Extract the (X, Y) coordinate from the center of the cell holding the provided text.  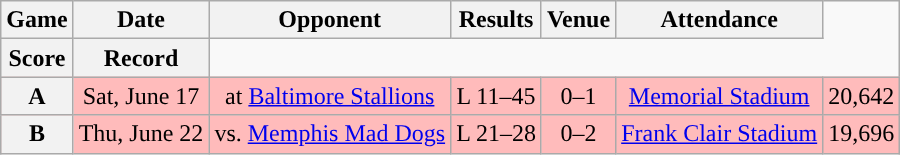
Date (141, 20)
Results (496, 20)
Score (37, 58)
L 21–28 (496, 134)
Venue (578, 20)
Attendance (720, 20)
Frank Clair Stadium (720, 134)
Memorial Stadium (720, 96)
0–2 (578, 134)
19,696 (862, 134)
Thu, June 22 (141, 134)
0–1 (578, 96)
vs. Memphis Mad Dogs (330, 134)
20,642 (862, 96)
Game (37, 20)
B (37, 134)
A (37, 96)
Opponent (330, 20)
L 11–45 (496, 96)
at Baltimore Stallions (330, 96)
Record (141, 58)
Sat, June 17 (141, 96)
